Scan for the cell matching the given text and deliver its [x, y] coordinate at center. 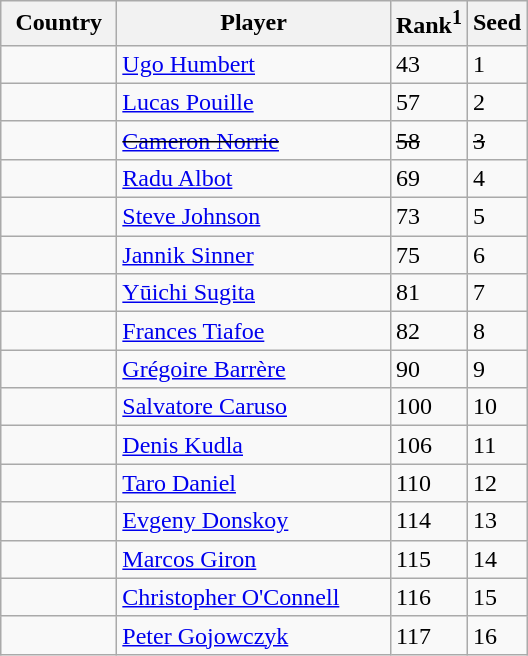
75 [428, 255]
13 [496, 521]
Steve Johnson [254, 217]
15 [496, 597]
73 [428, 217]
9 [496, 369]
11 [496, 445]
69 [428, 178]
81 [428, 293]
117 [428, 635]
7 [496, 293]
110 [428, 483]
2 [496, 102]
Jannik Sinner [254, 255]
Radu Albot [254, 178]
Denis Kudla [254, 445]
Taro Daniel [254, 483]
16 [496, 635]
Peter Gojowczyk [254, 635]
115 [428, 559]
106 [428, 445]
5 [496, 217]
12 [496, 483]
114 [428, 521]
Country [59, 24]
Frances Tiafoe [254, 331]
14 [496, 559]
6 [496, 255]
Grégoire Barrère [254, 369]
Yūichi Sugita [254, 293]
Christopher O'Connell [254, 597]
43 [428, 64]
Salvatore Caruso [254, 407]
57 [428, 102]
82 [428, 331]
Ugo Humbert [254, 64]
1 [496, 64]
90 [428, 369]
3 [496, 140]
116 [428, 597]
Player [254, 24]
100 [428, 407]
Rank1 [428, 24]
Cameron Norrie [254, 140]
58 [428, 140]
4 [496, 178]
8 [496, 331]
Evgeny Donskoy [254, 521]
10 [496, 407]
Lucas Pouille [254, 102]
Seed [496, 24]
Marcos Giron [254, 559]
